For the text-containing cell, return its midpoint in [X, Y] coordinate format. 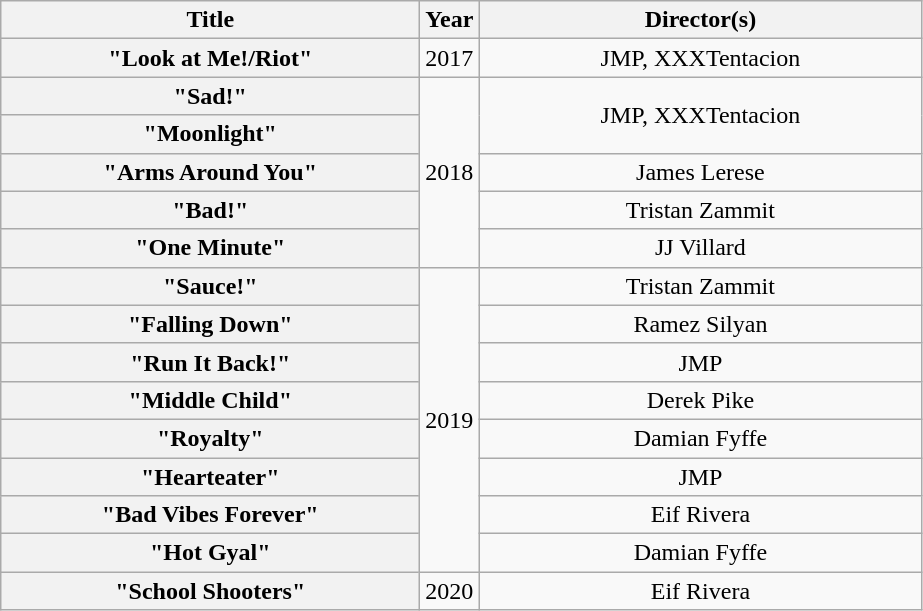
JJ Villard [700, 248]
"Hearteater" [210, 477]
"Bad!" [210, 210]
"One Minute" [210, 248]
Derek Pike [700, 400]
"Sad!" [210, 96]
Year [450, 20]
Director(s) [700, 20]
"Arms Around You" [210, 172]
Title [210, 20]
"Run It Back!" [210, 362]
2017 [450, 58]
"Bad Vibes Forever" [210, 515]
"Hot Gyal" [210, 553]
"School Shooters" [210, 591]
"Royalty" [210, 438]
James Lerese [700, 172]
Ramez Silyan [700, 324]
"Sauce!" [210, 286]
2020 [450, 591]
2019 [450, 419]
"Look at Me!/Riot" [210, 58]
"Moonlight" [210, 134]
"Falling Down" [210, 324]
2018 [450, 172]
"Middle Child" [210, 400]
